Scan for the cell matching the given text and deliver its [x, y] coordinate at center. 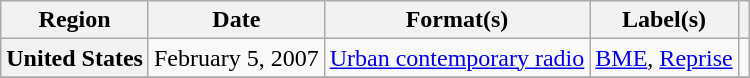
BME, Reprise [664, 58]
United States [75, 58]
Date [236, 20]
Format(s) [457, 20]
Region [75, 20]
Label(s) [664, 20]
Urban contemporary radio [457, 58]
February 5, 2007 [236, 58]
